Search for the cell housing the specified text and yield its (X, Y) center coordinate. 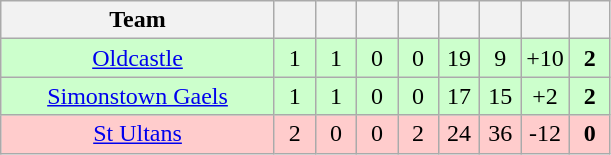
-12 (546, 134)
St Ultans (138, 134)
36 (500, 134)
15 (500, 96)
+10 (546, 58)
Simonstown Gaels (138, 96)
Oldcastle (138, 58)
Team (138, 20)
+2 (546, 96)
9 (500, 58)
24 (460, 134)
17 (460, 96)
19 (460, 58)
